Determine the (x, y) coordinate at the center of the cell enclosing the given text.  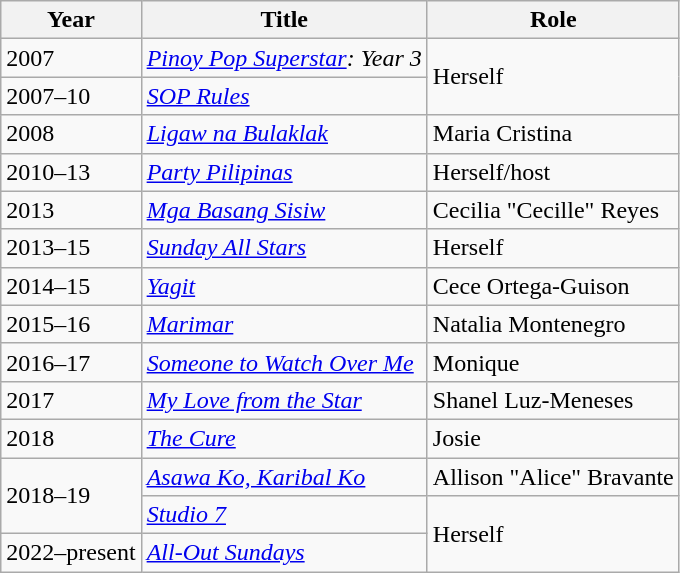
2016–17 (71, 362)
Marimar (284, 324)
2014–15 (71, 286)
Allison "Alice" Bravante (553, 477)
Mga Basang Sisiw (284, 210)
Role (553, 20)
Cece Ortega-Guison (553, 286)
Studio 7 (284, 515)
2022–present (71, 553)
2018 (71, 438)
Natalia Montenegro (553, 324)
2010–13 (71, 172)
Monique (553, 362)
Shanel Luz-Meneses (553, 400)
Title (284, 20)
Pinoy Pop Superstar: Year 3 (284, 58)
Someone to Watch Over Me (284, 362)
2007–10 (71, 96)
Herself/host (553, 172)
2015–16 (71, 324)
Party Pilipinas (284, 172)
Josie (553, 438)
The Cure (284, 438)
2013–15 (71, 248)
2008 (71, 134)
All-Out Sundays (284, 553)
Asawa Ko, Karibal Ko (284, 477)
2018–19 (71, 496)
SOP Rules (284, 96)
Ligaw na Bulaklak (284, 134)
2013 (71, 210)
Year (71, 20)
Sunday All Stars (284, 248)
My Love from the Star (284, 400)
2007 (71, 58)
2017 (71, 400)
Cecilia "Cecille" Reyes (553, 210)
Yagit (284, 286)
Maria Cristina (553, 134)
